Return the (X, Y) coordinate for the center point of the cell that contains the specified text.  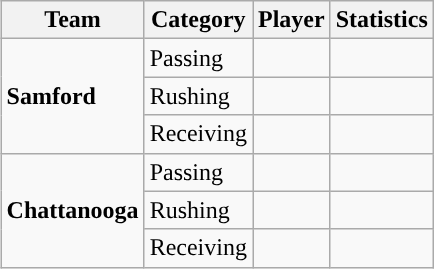
Samford (72, 96)
Player (291, 20)
Chattanooga (72, 210)
Team (72, 20)
Category (198, 20)
Statistics (382, 20)
